Locate the cell with the specified text and output its [x, y] center coordinate. 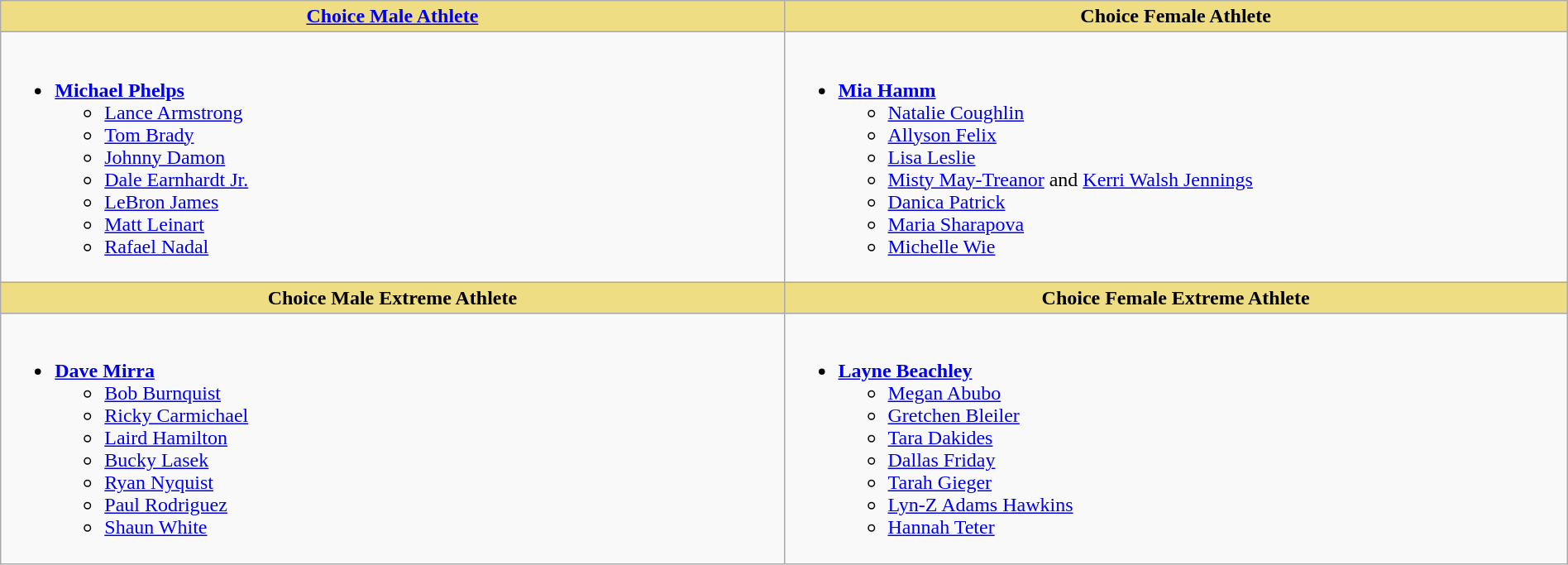
Choice Male Athlete [392, 17]
Layne BeachleyMegan AbuboGretchen BleilerTara DakidesDallas FridayTarah GiegerLyn-Z Adams HawkinsHannah Teter [1176, 438]
Choice Female Extreme Athlete [1176, 298]
Dave MirraBob BurnquistRicky CarmichaelLaird HamiltonBucky LasekRyan NyquistPaul RodriguezShaun White [392, 438]
Mia HammNatalie CoughlinAllyson FelixLisa LeslieMisty May-Treanor and Kerri Walsh JenningsDanica PatrickMaria SharapovaMichelle Wie [1176, 157]
Choice Male Extreme Athlete [392, 298]
Choice Female Athlete [1176, 17]
Michael PhelpsLance ArmstrongTom BradyJohnny DamonDale Earnhardt Jr.LeBron JamesMatt LeinartRafael Nadal [392, 157]
